Scan for the cell matching the given text and deliver its (X, Y) coordinate at center. 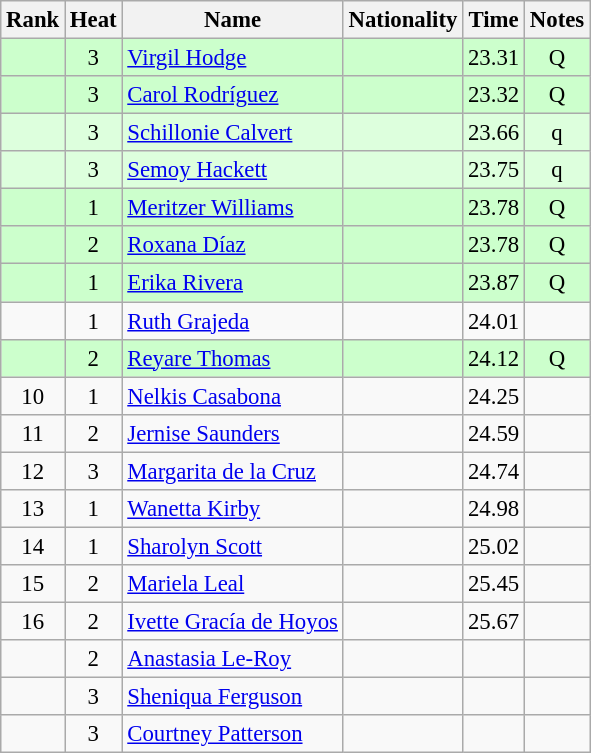
Sheniqua Ferguson (232, 697)
Schillonie Calvert (232, 133)
Anastasia Le-Roy (232, 659)
Notes (558, 20)
Heat (94, 20)
24.25 (494, 396)
Nelkis Casabona (232, 396)
24.59 (494, 433)
24.74 (494, 471)
Roxana Díaz (232, 245)
13 (33, 509)
Jernise Saunders (232, 433)
23.32 (494, 95)
25.45 (494, 584)
24.12 (494, 358)
24.01 (494, 321)
Nationality (402, 20)
23.75 (494, 170)
Ivette Gracía de Hoyos (232, 621)
Rank (33, 20)
Name (232, 20)
Erika Rivera (232, 283)
15 (33, 584)
Mariela Leal (232, 584)
Semoy Hackett (232, 170)
25.67 (494, 621)
Reyare Thomas (232, 358)
Virgil Hodge (232, 58)
14 (33, 546)
10 (33, 396)
Sharolyn Scott (232, 546)
16 (33, 621)
12 (33, 471)
23.66 (494, 133)
Carol Rodríguez (232, 95)
11 (33, 433)
Margarita de la Cruz (232, 471)
Ruth Grajeda (232, 321)
Wanetta Kirby (232, 509)
23.87 (494, 283)
Meritzer Williams (232, 208)
25.02 (494, 546)
24.98 (494, 509)
Courtney Patterson (232, 734)
Time (494, 20)
23.31 (494, 58)
